Locate the cell with the specified text and output its (X, Y) center coordinate. 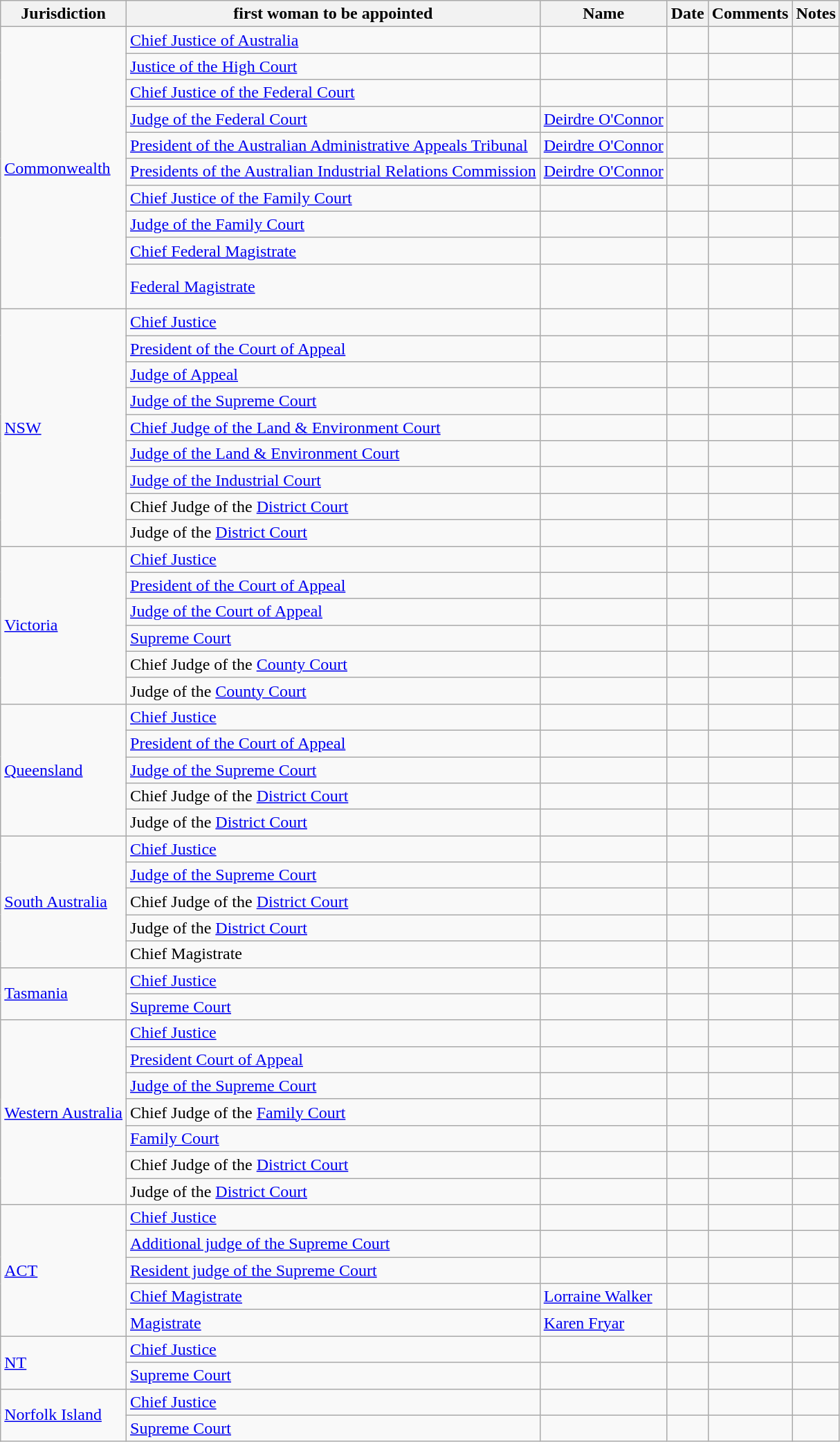
Chief Judge of the Family Court (334, 1112)
Tasmania (64, 994)
Additional judge of the Supreme Court (334, 1244)
NSW (64, 428)
Judge of the County Court (334, 691)
Judge of Appeal (334, 375)
Comments (750, 14)
first woman to be appointed (334, 14)
Judge of the Land & Environment Court (334, 454)
Victoria (64, 625)
Commonwealth (64, 168)
Family Court (334, 1138)
Judge of the Family Court (334, 224)
Magistrate (334, 1323)
Judge of the Industrial Court (334, 480)
Jurisdiction (64, 14)
President of the Australian Administrative Appeals Tribunal (334, 145)
Chief Federal Magistrate (334, 250)
Western Australia (64, 1112)
Chief Justice of Australia (334, 40)
Chief Justice of the Federal Court (334, 93)
NT (64, 1362)
Notes (816, 14)
Chief Judge of the Land & Environment Court (334, 428)
Karen Fryar (603, 1323)
Federal Magistrate (334, 286)
Judge of the Court of Appeal (334, 612)
Date (688, 14)
Name (603, 14)
South Australia (64, 902)
ACT (64, 1270)
Presidents of the Australian Industrial Relations Commission (334, 172)
Justice of the High Court (334, 66)
Chief Judge of the County Court (334, 664)
President Court of Appeal (334, 1059)
Judge of the Federal Court (334, 119)
Lorraine Walker (603, 1297)
Queensland (64, 769)
Norfolk Island (64, 1415)
Resident judge of the Supreme Court (334, 1270)
Chief Justice of the Family Court (334, 198)
